Identify which cell holds the provided text, then report its (X, Y) central coordinate. 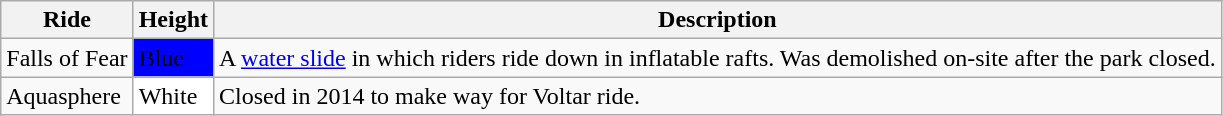
Height (173, 20)
Description (718, 20)
Closed in 2014 to make way for Voltar ride. (718, 96)
Falls of Fear (67, 58)
White (173, 96)
Aquasphere (67, 96)
Blue (173, 58)
Ride (67, 20)
A water slide in which riders ride down in inflatable rafts. Was demolished on-site after the park closed. (718, 58)
